From the cell containing the given text, extract its center point as [X, Y] coordinate. 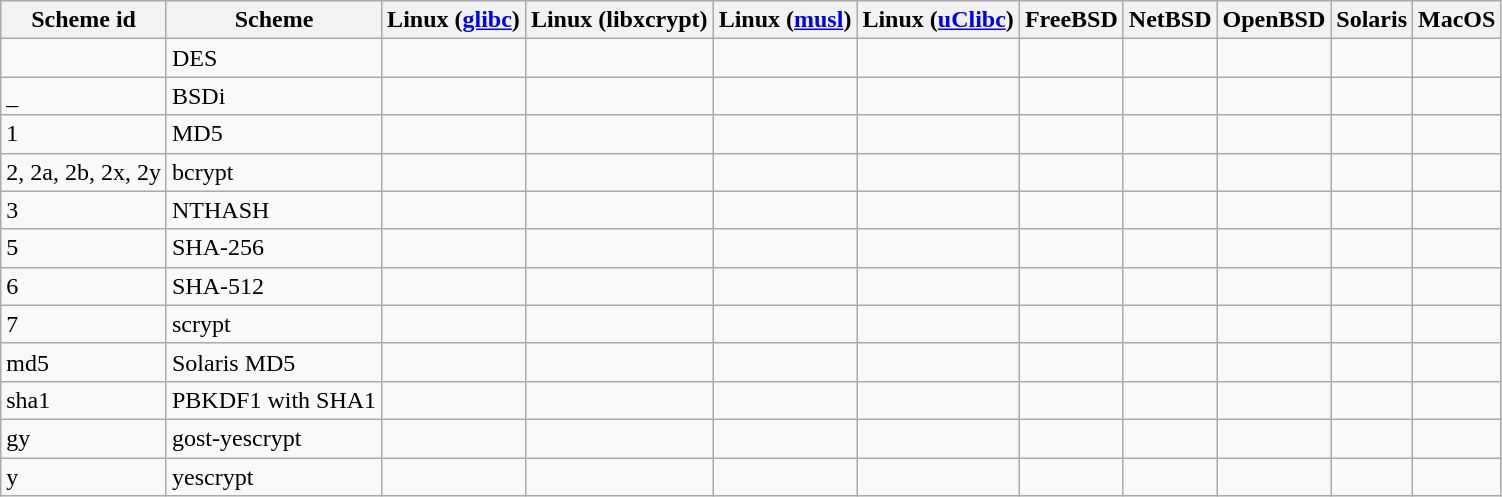
SHA-256 [274, 248]
sha1 [84, 400]
Solaris [1372, 20]
gy [84, 438]
OpenBSD [1274, 20]
yescrypt [274, 477]
NTHASH [274, 210]
FreeBSD [1071, 20]
1 [84, 134]
md5 [84, 362]
Linux (libxcrypt) [619, 20]
2, 2a, 2b, 2x, 2y [84, 172]
bcrypt [274, 172]
6 [84, 286]
y [84, 477]
Linux (uClibc) [938, 20]
DES [274, 58]
Linux (glibc) [454, 20]
Scheme [274, 20]
Linux (musl) [785, 20]
scrypt [274, 324]
BSDi [274, 96]
5 [84, 248]
3 [84, 210]
NetBSD [1170, 20]
MD5 [274, 134]
SHA-512 [274, 286]
gost-yescrypt [274, 438]
Solaris MD5 [274, 362]
PBKDF1 with SHA1 [274, 400]
Scheme id [84, 20]
_ [84, 96]
7 [84, 324]
MacOS [1457, 20]
